Find where the given text appears and provide that cell's center as [x, y] coordinate. 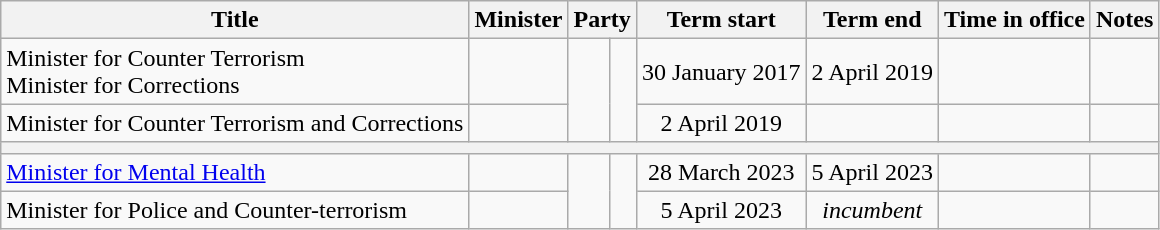
Time in office [1014, 20]
Minister [518, 20]
Notes [1124, 20]
Minister for Mental Health [235, 172]
30 January 2017 [721, 72]
Title [235, 20]
Term end [872, 20]
Minister for Counter Terrorism and Corrections [235, 123]
Term start [721, 20]
Minister for Police and Counter-terrorism [235, 210]
28 March 2023 [721, 172]
Party [602, 20]
incumbent [872, 210]
Minister for Counter TerrorismMinister for Corrections [235, 72]
